Scan for the cell matching the given text and deliver its (X, Y) coordinate at center. 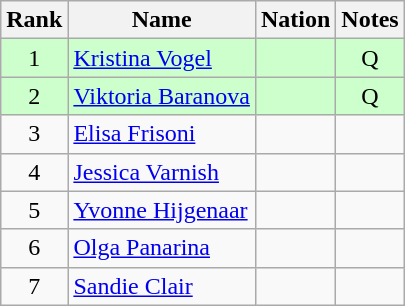
Notes (370, 20)
Olga Panarina (162, 248)
Viktoria Baranova (162, 96)
Yvonne Hijgenaar (162, 210)
Elisa Frisoni (162, 134)
7 (34, 286)
Jessica Varnish (162, 172)
Kristina Vogel (162, 58)
Rank (34, 20)
3 (34, 134)
1 (34, 58)
4 (34, 172)
Nation (295, 20)
5 (34, 210)
Sandie Clair (162, 286)
Name (162, 20)
6 (34, 248)
2 (34, 96)
